Detect which cell encompasses the target text, then output its [X, Y] center coordinate. 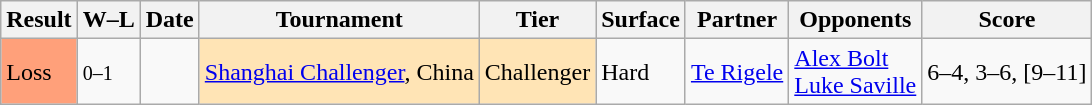
Shanghai Challenger, China [339, 72]
Te Rigele [736, 72]
Surface [641, 20]
W–L [108, 20]
Score [1007, 20]
Result [39, 20]
Tournament [339, 20]
Opponents [856, 20]
Date [170, 20]
Partner [736, 20]
0–1 [108, 72]
6–4, 3–6, [9–11] [1007, 72]
Alex Bolt Luke Saville [856, 72]
Hard [641, 72]
Tier [537, 20]
Challenger [537, 72]
Loss [39, 72]
